Pinpoint the cell where the given text exists, returning its (X, Y) midpoint coordinate. 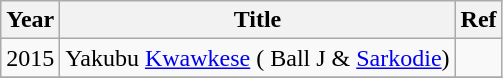
2015 (30, 58)
Ref (478, 20)
Year (30, 20)
Title (258, 20)
Yakubu Kwawkese ( Ball J & Sarkodie) (258, 58)
